Detect which cell encompasses the target text, then output its [x, y] center coordinate. 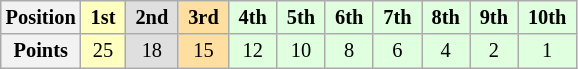
Points [41, 51]
25 [104, 51]
5th [301, 17]
1st [104, 17]
12 [253, 51]
Position [41, 17]
8th [446, 17]
4th [253, 17]
10 [301, 51]
2 [494, 51]
8 [349, 51]
18 [152, 51]
6th [349, 17]
9th [494, 17]
1 [547, 51]
4 [446, 51]
7th [397, 17]
6 [397, 51]
10th [547, 17]
3rd [203, 17]
2nd [152, 17]
15 [203, 51]
